Determine the (x, y) coordinate at the center of the cell enclosing the given text.  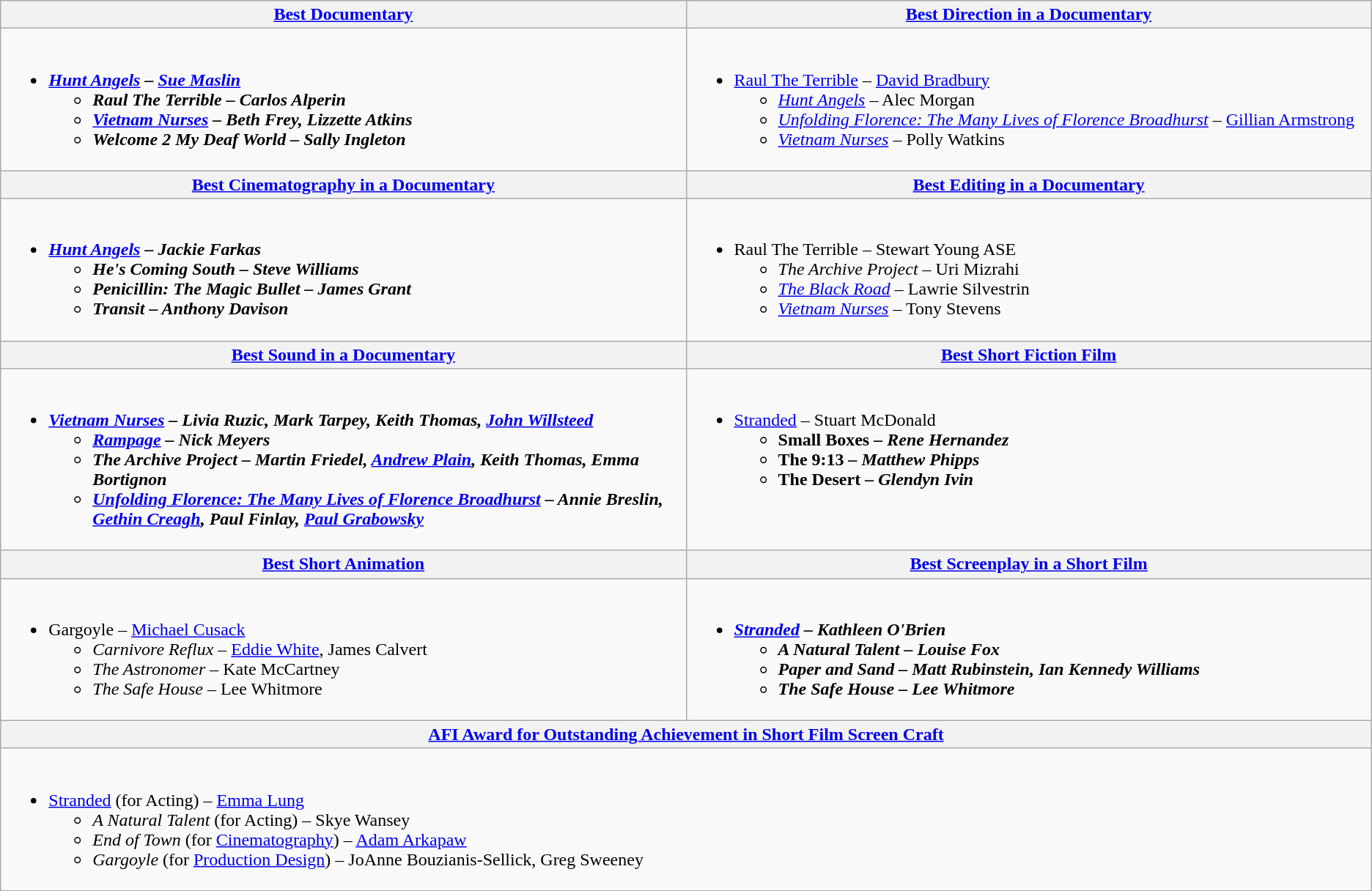
Stranded – Kathleen O'BrienA Natural Talent – Louise FoxPaper and Sand – Matt Rubinstein, Ian Kennedy WilliamsThe Safe House – Lee Whitmore (1029, 649)
Hunt Angels – Sue MaslinRaul The Terrible – Carlos AlperinVietnam Nurses – Beth Frey, Lizzette AtkinsWelcome 2 My Deaf World – Sally Ingleton (343, 100)
Best Documentary (343, 15)
Best Editing in a Documentary (1029, 185)
Best Screenplay in a Short Film (1029, 564)
AFI Award for Outstanding Achievement in Short Film Screen Craft (686, 734)
Gargoyle – Michael CusackCarnivore Reflux – Eddie White, James CalvertThe Astronomer – Kate McCartneyThe Safe House – Lee Whitmore (343, 649)
Best Direction in a Documentary (1029, 15)
Raul The Terrible – Stewart Young ASEThe Archive Project – Uri MizrahiThe Black Road – Lawrie SilvestrinVietnam Nurses – Tony Stevens (1029, 270)
Stranded – Stuart McDonaldSmall Boxes – Rene HernandezThe 9:13 – Matthew PhippsThe Desert – Glendyn Ivin (1029, 459)
Best Short Fiction Film (1029, 355)
Best Sound in a Documentary (343, 355)
Hunt Angels – Jackie FarkasHe's Coming South – Steve WilliamsPenicillin: The Magic Bullet – James GrantTransit – Anthony Davison (343, 270)
Best Cinematography in a Documentary (343, 185)
Best Short Animation (343, 564)
